Capture the cell that displays the provided text and extract its [X, Y] central coordinate. 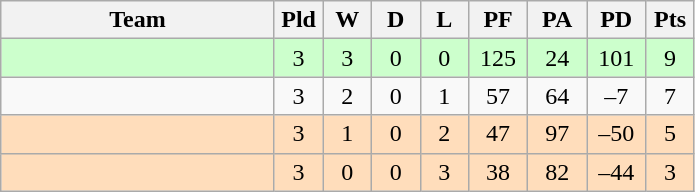
D [396, 20]
24 [558, 58]
Pts [670, 20]
L [444, 20]
82 [558, 172]
5 [670, 134]
–50 [616, 134]
97 [558, 134]
W [348, 20]
–7 [616, 96]
–44 [616, 172]
Team [138, 20]
47 [498, 134]
PA [558, 20]
38 [498, 172]
64 [558, 96]
Pld [298, 20]
PF [498, 20]
57 [498, 96]
9 [670, 58]
125 [498, 58]
7 [670, 96]
101 [616, 58]
PD [616, 20]
